Extract the [x, y] coordinate from the center of the cell holding the provided text.  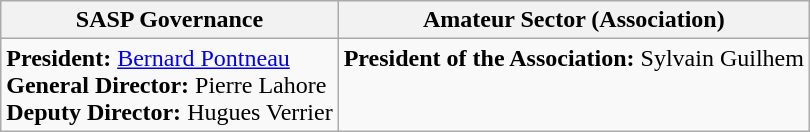
President: Bernard PontneauGeneral Director: Pierre LahoreDeputy Director: Hugues Verrier [170, 85]
Amateur Sector (Association) [574, 20]
President of the Association: Sylvain Guilhem [574, 85]
SASP Governance [170, 20]
